Pinpoint the cell where the given text exists, returning its (X, Y) midpoint coordinate. 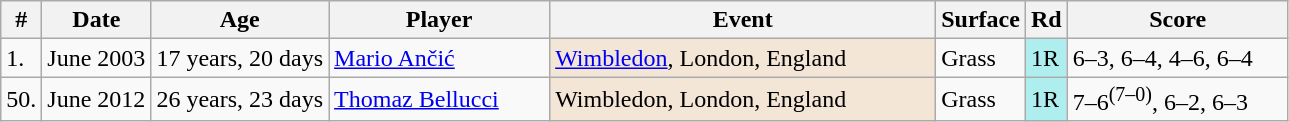
Thomaz Bellucci (440, 100)
1. (22, 58)
Player (440, 20)
Age (240, 20)
# (22, 20)
26 years, 23 days (240, 100)
June 2012 (96, 100)
7–6(7–0), 6–2, 6–3 (1178, 100)
Score (1178, 20)
Rd (1046, 20)
June 2003 (96, 58)
6–3, 6–4, 4–6, 6–4 (1178, 58)
Date (96, 20)
50. (22, 100)
Surface (981, 20)
17 years, 20 days (240, 58)
Event (743, 20)
Mario Ančić (440, 58)
